For the text-containing cell, return its midpoint in (x, y) coordinate format. 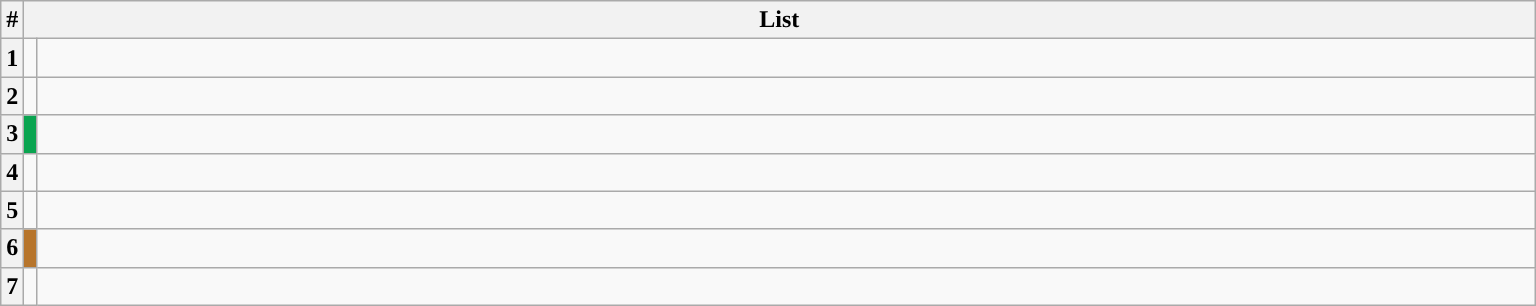
1 (12, 58)
List (780, 20)
2 (12, 96)
5 (12, 210)
3 (12, 134)
6 (12, 248)
7 (12, 286)
# (12, 20)
4 (12, 172)
